Detect which cell encompasses the target text, then output its [x, y] center coordinate. 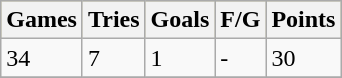
- [240, 58]
7 [114, 58]
Games [42, 20]
Points [304, 20]
1 [180, 58]
Tries [114, 20]
30 [304, 58]
F/G [240, 20]
34 [42, 58]
Goals [180, 20]
